Search for the cell housing the specified text and yield its [x, y] center coordinate. 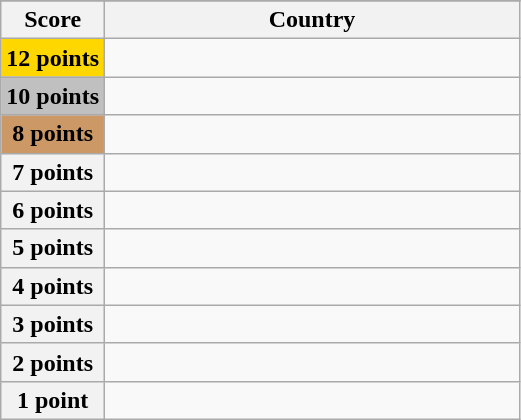
8 points [53, 134]
5 points [53, 248]
6 points [53, 210]
3 points [53, 324]
2 points [53, 362]
10 points [53, 96]
4 points [53, 286]
1 point [53, 400]
7 points [53, 172]
Country [312, 20]
Score [53, 20]
12 points [53, 58]
